Pinpoint the cell where the given text exists, returning its [x, y] midpoint coordinate. 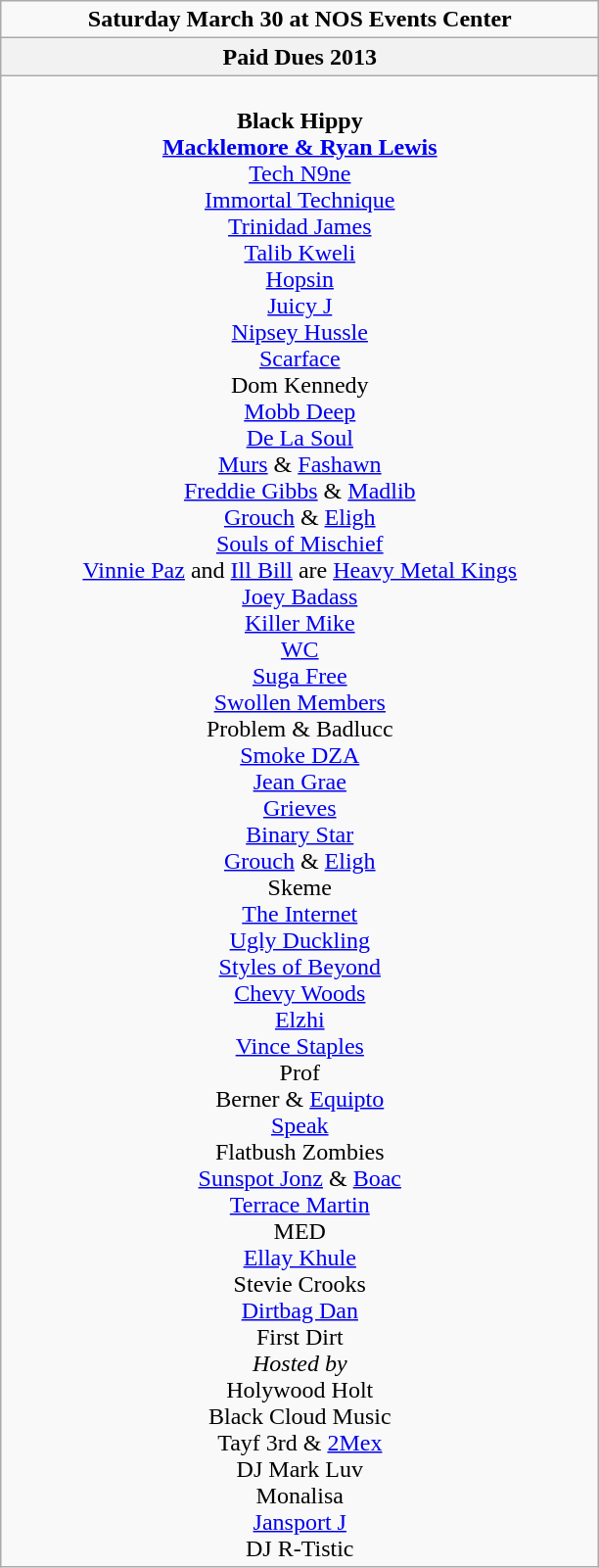
Paid Dues 2013 [299, 57]
Saturday March 30 at NOS Events Center [299, 20]
